Return the [X, Y] coordinate for the center point of the cell that contains the specified text.  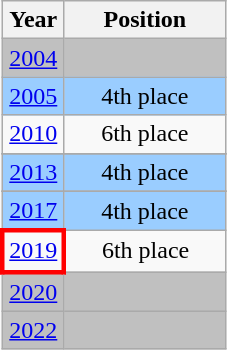
2022 [33, 330]
2004 [33, 58]
2019 [33, 252]
2017 [33, 211]
2005 [33, 96]
2010 [33, 134]
Position [144, 20]
Year [33, 20]
2013 [33, 172]
2020 [33, 292]
